Determine the [x, y] coordinate at the center of the cell enclosing the given text.  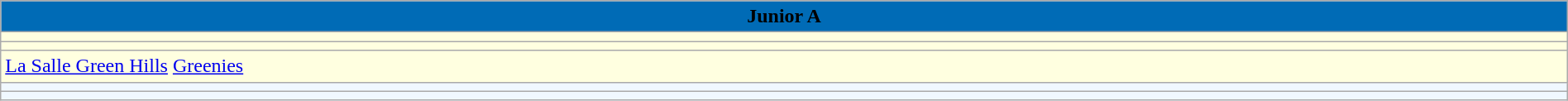
Junior A [784, 17]
La Salle Green Hills Greenies [784, 66]
